Return the [x, y] coordinate for the center point of the cell that contains the specified text.  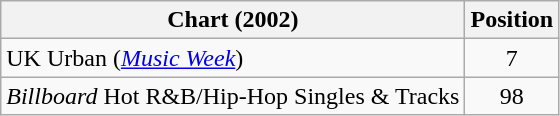
98 [512, 96]
UK Urban (Music Week) [233, 58]
Chart (2002) [233, 20]
Billboard Hot R&B/Hip-Hop Singles & Tracks [233, 96]
7 [512, 58]
Position [512, 20]
